Capture the cell that displays the provided text and extract its [x, y] central coordinate. 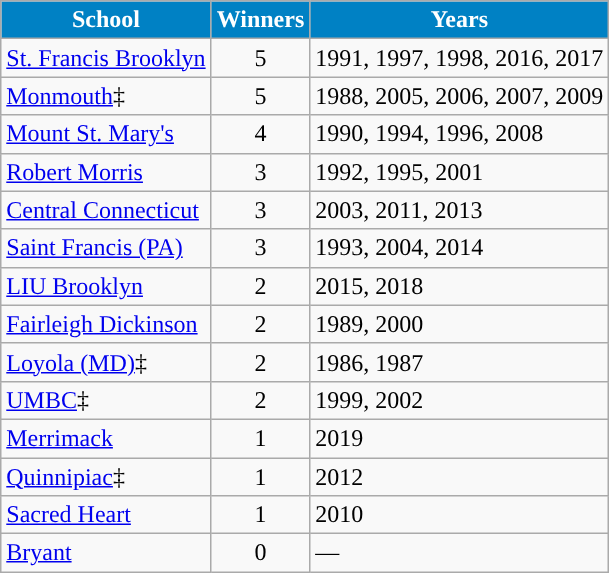
2003, 2011, 2013 [460, 210]
Sacred Heart [106, 515]
Loyola (MD)‡ [106, 362]
Monmouth‡ [106, 96]
2010 [460, 515]
Saint Francis (PA) [106, 248]
Fairleigh Dickinson [106, 324]
2019 [460, 438]
Mount St. Mary's [106, 134]
4 [260, 134]
UMBC‡ [106, 400]
Robert Morris [106, 172]
1992, 1995, 2001 [460, 172]
0 [260, 553]
Winners [260, 20]
Central Connecticut [106, 210]
Years [460, 20]
Merrimack [106, 438]
1986, 1987 [460, 362]
St. Francis Brooklyn [106, 58]
1988, 2005, 2006, 2007, 2009 [460, 96]
— [460, 553]
School [106, 20]
LIU Brooklyn [106, 286]
2012 [460, 477]
Bryant [106, 553]
1989, 2000 [460, 324]
Quinnipiac‡ [106, 477]
1991, 1997, 1998, 2016, 2017 [460, 58]
1999, 2002 [460, 400]
1993, 2004, 2014 [460, 248]
2015, 2018 [460, 286]
1990, 1994, 1996, 2008 [460, 134]
